Return the [x, y] coordinate for the center point of the cell that contains the specified text.  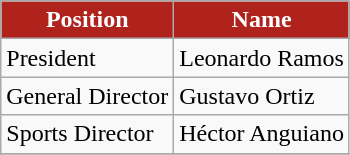
Position [88, 20]
President [88, 58]
Sports Director [88, 134]
General Director [88, 96]
Gustavo Ortiz [262, 96]
Héctor Anguiano [262, 134]
Leonardo Ramos [262, 58]
Name [262, 20]
